Pinpoint the cell where the given text exists, returning its (x, y) midpoint coordinate. 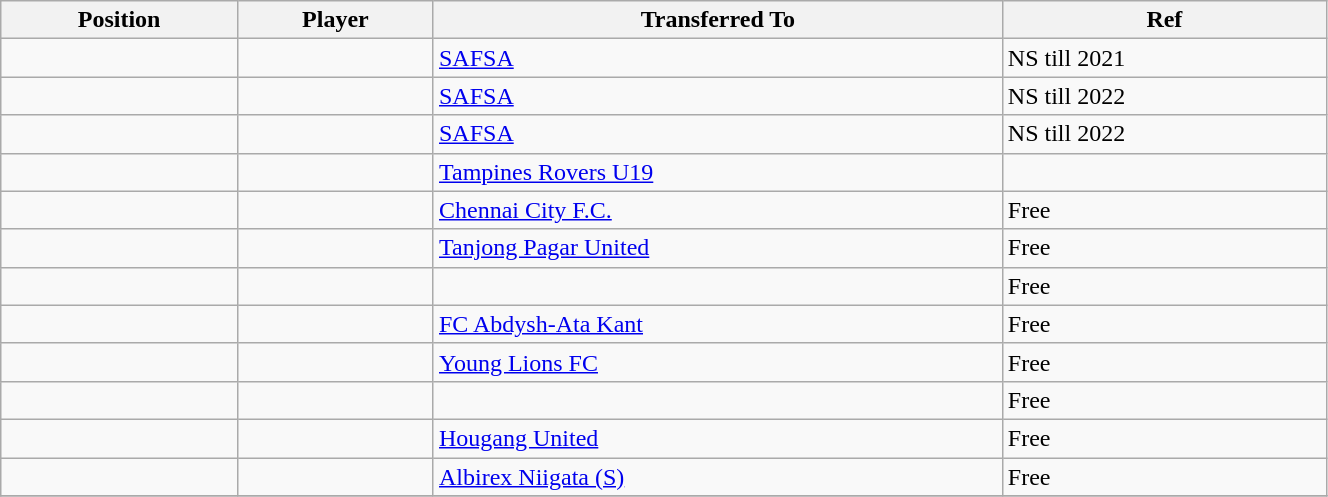
Transferred To (718, 20)
Albirex Niigata (S) (718, 477)
Hougang United (718, 438)
Position (120, 20)
Young Lions FC (718, 362)
Ref (1164, 20)
Chennai City F.C. (718, 210)
Player (335, 20)
NS till 2021 (1164, 58)
FC Abdysh-Ata Kant (718, 324)
Tanjong Pagar United (718, 248)
Tampines Rovers U19 (718, 172)
